From the cell containing the given text, extract its center point as (x, y) coordinate. 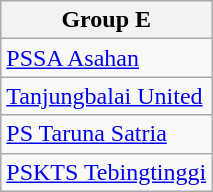
PSSA Asahan (106, 58)
Tanjungbalai United (106, 96)
PS Taruna Satria (106, 134)
PSKTS Tebingtinggi (106, 172)
Group E (106, 20)
